Capture the cell that displays the provided text and extract its [x, y] central coordinate. 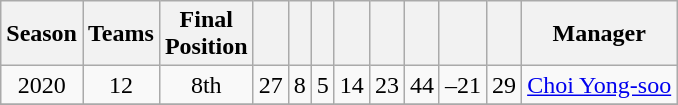
2020 [42, 85]
8 [300, 85]
–21 [462, 85]
44 [422, 85]
5 [322, 85]
Manager [600, 34]
23 [386, 85]
27 [270, 85]
Choi Yong-soo [600, 85]
12 [120, 85]
Season [42, 34]
14 [352, 85]
Teams [120, 34]
29 [504, 85]
FinalPosition [206, 34]
8th [206, 85]
